Locate the cell with the specified text and output its (X, Y) center coordinate. 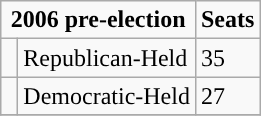
Seats (227, 20)
Republican-Held (107, 58)
27 (227, 96)
Democratic-Held (107, 96)
2006 pre-election (98, 20)
35 (227, 58)
